For the text-containing cell, return its midpoint in [x, y] coordinate format. 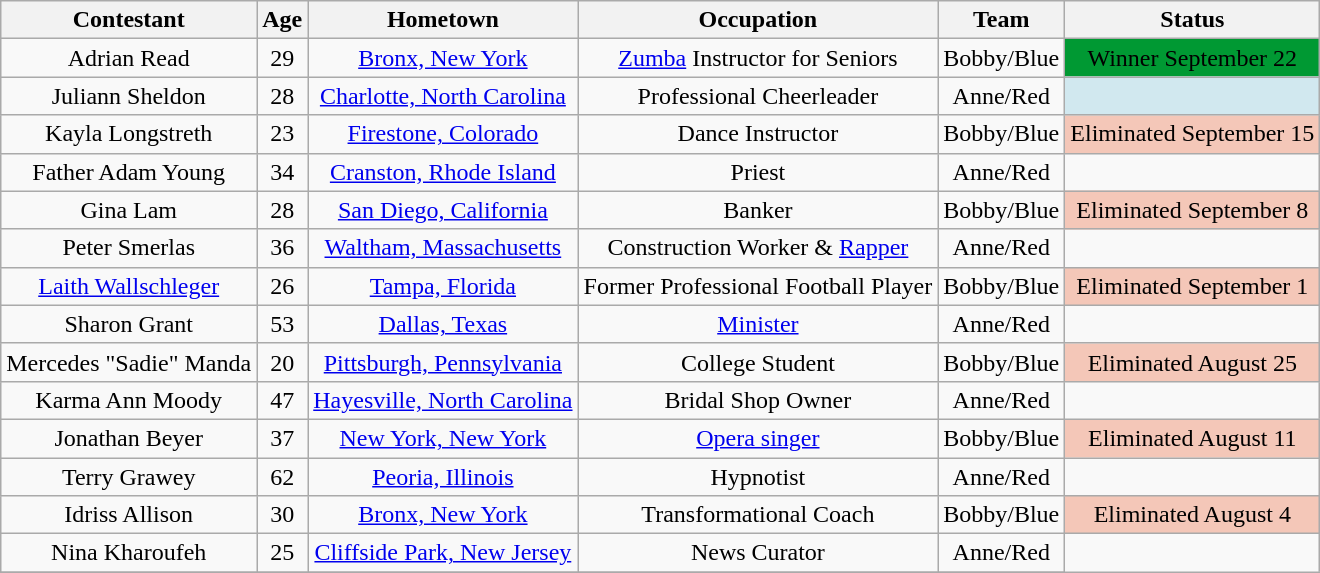
29 [282, 58]
Sharon Grant [129, 324]
Construction Worker & Rapper [758, 248]
Mercedes "Sadie" Manda [129, 362]
Cranston, Rhode Island [443, 172]
20 [282, 362]
Dance Instructor [758, 134]
Peter Smerlas [129, 248]
Zumba Instructor for Seniors [758, 58]
26 [282, 286]
Eliminated August 25 [1192, 362]
Peoria, Illinois [443, 477]
Eliminated September 15 [1192, 134]
Banker [758, 210]
Firestone, Colorado [443, 134]
25 [282, 553]
Karma Ann Moody [129, 400]
News Curator [758, 553]
Laith Wallschleger [129, 286]
Hometown [443, 20]
Eliminated September 1 [1192, 286]
Hypnotist [758, 477]
Professional Cheerleader [758, 96]
Father Adam Young [129, 172]
Bridal Shop Owner [758, 400]
Tampa, Florida [443, 286]
Adrian Read [129, 58]
Former Professional Football Player [758, 286]
37 [282, 438]
Kayla Longstreth [129, 134]
San Diego, California [443, 210]
47 [282, 400]
Juliann Sheldon [129, 96]
Eliminated September 8 [1192, 210]
Pittsburgh, Pennsylvania [443, 362]
Nina Kharoufeh [129, 553]
Status [1192, 20]
Age [282, 20]
Priest [758, 172]
Eliminated August 4 [1192, 515]
Hayesville, North Carolina [443, 400]
30 [282, 515]
New York, New York [443, 438]
Contestant [129, 20]
Eliminated August 11 [1192, 438]
Charlotte, North Carolina [443, 96]
Idriss Allison [129, 515]
34 [282, 172]
Minister [758, 324]
College Student [758, 362]
Waltham, Massachusetts [443, 248]
53 [282, 324]
Team [1002, 20]
36 [282, 248]
Occupation [758, 20]
23 [282, 134]
Jonathan Beyer [129, 438]
Dallas, Texas [443, 324]
Opera singer [758, 438]
62 [282, 477]
Cliffside Park, New Jersey [443, 553]
Gina Lam [129, 210]
Transformational Coach [758, 515]
Winner September 22 [1192, 58]
Terry Grawey [129, 477]
